Output the [X, Y] coordinate of the center of the cell containing the given text.  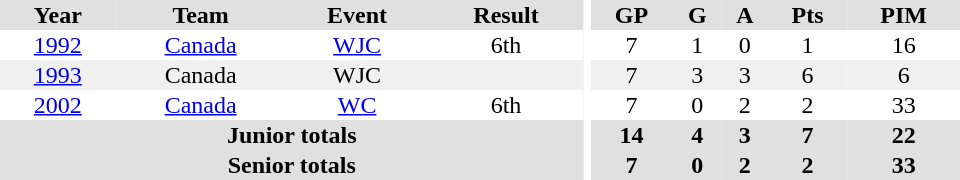
4 [698, 135]
Event [358, 15]
Junior totals [292, 135]
Year [58, 15]
A [745, 15]
G [698, 15]
Senior totals [292, 165]
1993 [58, 75]
PIM [904, 15]
GP [631, 15]
22 [904, 135]
Result [506, 15]
WC [358, 105]
1992 [58, 45]
14 [631, 135]
Team [201, 15]
16 [904, 45]
Pts [808, 15]
2002 [58, 105]
